Determine the (X, Y) coordinate at the center of the cell enclosing the given text.  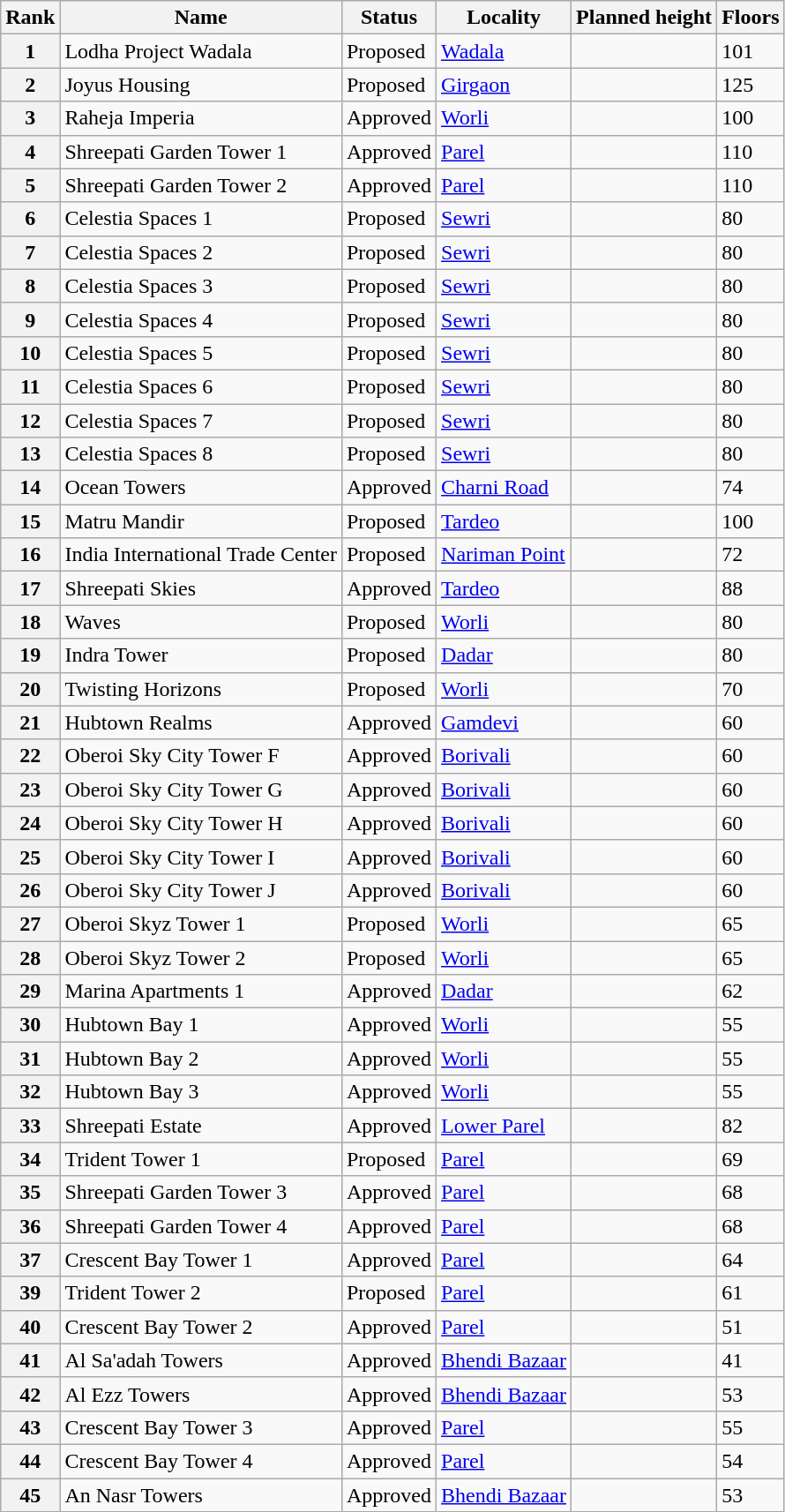
Celestia Spaces 6 (201, 386)
54 (751, 1461)
26 (30, 890)
Joyus Housing (201, 85)
2 (30, 85)
43 (30, 1427)
Oberoi Sky City Tower J (201, 890)
74 (751, 488)
Indra Tower (201, 655)
Shreepati Estate (201, 1126)
Hubtown Bay 1 (201, 1025)
Shreepati Garden Tower 3 (201, 1193)
88 (751, 588)
9 (30, 319)
Shreepati Garden Tower 1 (201, 152)
Charni Road (505, 488)
Oberoi Skyz Tower 2 (201, 957)
25 (30, 857)
11 (30, 386)
Girgaon (505, 85)
6 (30, 219)
Hubtown Bay 3 (201, 1092)
4 (30, 152)
40 (30, 1327)
33 (30, 1126)
Lower Parel (505, 1126)
15 (30, 521)
Al Ezz Towers (201, 1394)
Planned height (644, 18)
37 (30, 1260)
62 (751, 992)
22 (30, 756)
64 (751, 1260)
Oberoi Sky City Tower H (201, 823)
19 (30, 655)
Nariman Point (505, 555)
Twisting Horizons (201, 689)
Crescent Bay Tower 3 (201, 1427)
10 (30, 353)
Shreepati Skies (201, 588)
101 (751, 51)
Oberoi Sky City Tower G (201, 790)
Matru Mandir (201, 521)
Lodha Project Wadala (201, 51)
Crescent Bay Tower 2 (201, 1327)
Floors (751, 18)
Gamdevi (505, 722)
Wadala (505, 51)
29 (30, 992)
Marina Apartments 1 (201, 992)
61 (751, 1293)
Ocean Towers (201, 488)
5 (30, 185)
14 (30, 488)
Celestia Spaces 7 (201, 421)
51 (751, 1327)
1 (30, 51)
Celestia Spaces 2 (201, 252)
Locality (505, 18)
Oberoi Skyz Tower 1 (201, 924)
35 (30, 1193)
42 (30, 1394)
Shreepati Garden Tower 2 (201, 185)
Oberoi Sky City Tower I (201, 857)
17 (30, 588)
Celestia Spaces 5 (201, 353)
69 (751, 1159)
Rank (30, 18)
45 (30, 1495)
Celestia Spaces 8 (201, 454)
30 (30, 1025)
13 (30, 454)
44 (30, 1461)
27 (30, 924)
82 (751, 1126)
India International Trade Center (201, 555)
Name (201, 18)
Shreepati Garden Tower 4 (201, 1226)
8 (30, 286)
36 (30, 1226)
34 (30, 1159)
72 (751, 555)
Celestia Spaces 1 (201, 219)
Status (388, 18)
20 (30, 689)
31 (30, 1059)
21 (30, 722)
Hubtown Bay 2 (201, 1059)
Trident Tower 2 (201, 1293)
Oberoi Sky City Tower F (201, 756)
Waves (201, 622)
18 (30, 622)
Hubtown Realms (201, 722)
Celestia Spaces 4 (201, 319)
An Nasr Towers (201, 1495)
Crescent Bay Tower 4 (201, 1461)
Celestia Spaces 3 (201, 286)
3 (30, 118)
Crescent Bay Tower 1 (201, 1260)
24 (30, 823)
Raheja Imperia (201, 118)
125 (751, 85)
28 (30, 957)
12 (30, 421)
70 (751, 689)
39 (30, 1293)
23 (30, 790)
32 (30, 1092)
Trident Tower 1 (201, 1159)
16 (30, 555)
7 (30, 252)
Al Sa'adah Towers (201, 1360)
